Detect which cell encompasses the target text, then output its [x, y] center coordinate. 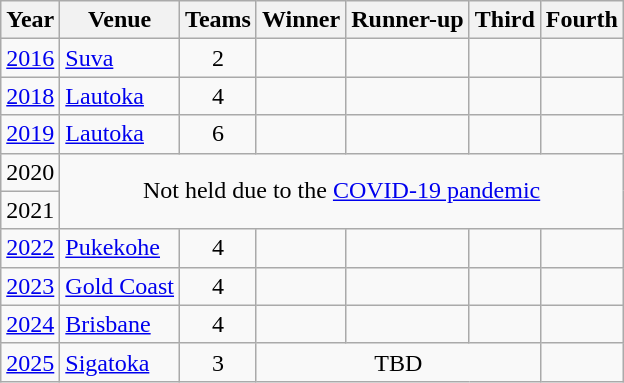
Winner [300, 20]
Suva [120, 58]
Runner-up [408, 20]
TBD [398, 362]
2019 [30, 134]
2 [218, 58]
2022 [30, 248]
3 [218, 362]
2021 [30, 210]
Venue [120, 20]
2020 [30, 172]
2024 [30, 324]
2023 [30, 286]
Sigatoka [120, 362]
Fourth [582, 20]
Brisbane [120, 324]
2025 [30, 362]
2018 [30, 96]
6 [218, 134]
2016 [30, 58]
Third [504, 20]
Teams [218, 20]
Gold Coast [120, 286]
Pukekohe [120, 248]
Not held due to the COVID-19 pandemic [342, 191]
Year [30, 20]
